Return (X, Y) of the center of cell containing provided text 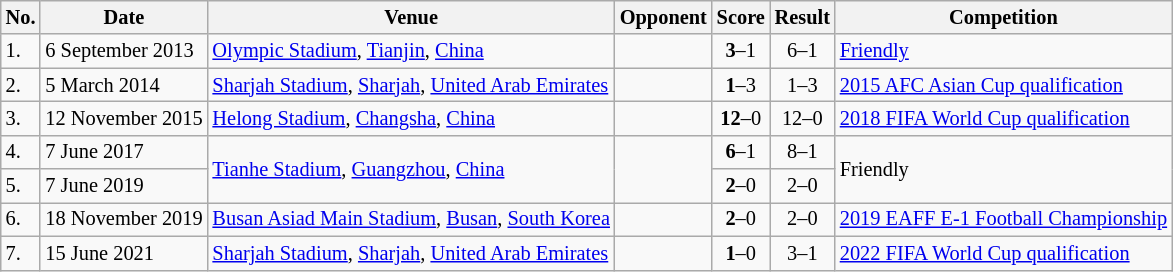
2019 EAFF E-1 Football Championship (1004, 219)
2. (21, 85)
Venue (412, 17)
Opponent (664, 17)
2018 FIFA World Cup qualification (1004, 118)
7. (21, 253)
Olympic Stadium, Tianjin, China (412, 51)
2022 FIFA World Cup qualification (1004, 253)
3. (21, 118)
6 September 2013 (124, 51)
Competition (1004, 17)
12 November 2015 (124, 118)
No. (21, 17)
1. (21, 51)
Busan Asiad Main Stadium, Busan, South Korea (412, 219)
7 June 2017 (124, 152)
6. (21, 219)
7 June 2019 (124, 186)
Tianhe Stadium, Guangzhou, China (412, 168)
Helong Stadium, Changsha, China (412, 118)
4. (21, 152)
Date (124, 17)
1–0 (741, 253)
8–1 (802, 152)
5. (21, 186)
18 November 2019 (124, 219)
5 March 2014 (124, 85)
15 June 2021 (124, 253)
2015 AFC Asian Cup qualification (1004, 85)
Result (802, 17)
Score (741, 17)
